From the cell containing the given text, extract its center point as (x, y) coordinate. 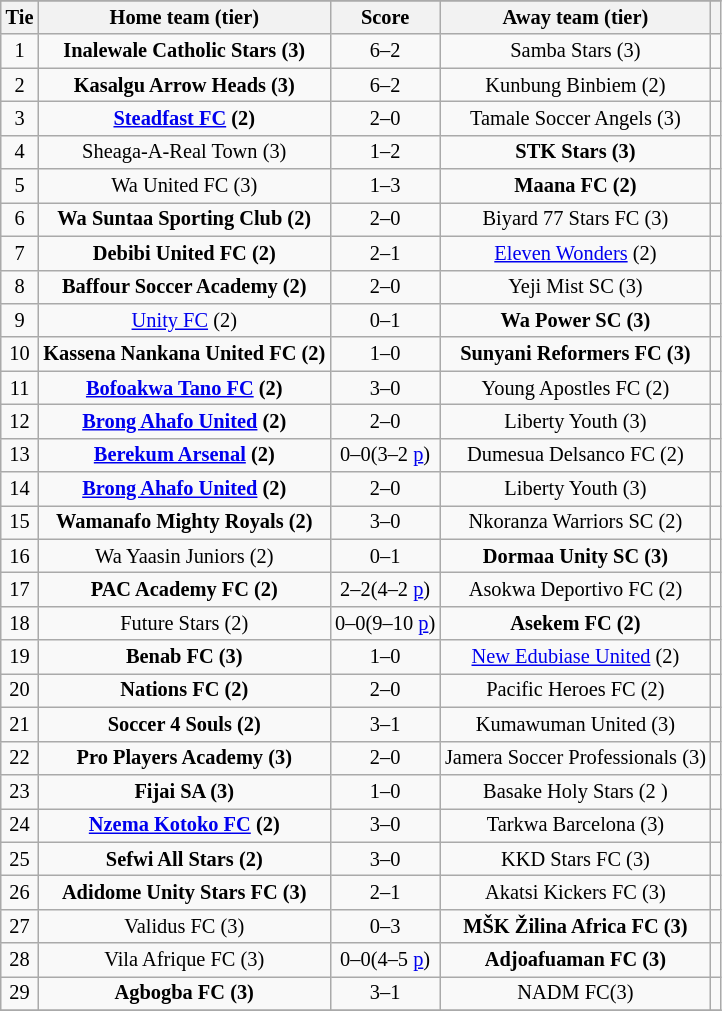
Wamanafo Mighty Royals (2) (184, 522)
29 (20, 993)
17 (20, 589)
Eleven Wonders (2) (576, 253)
Wa Yaasin Juniors (2) (184, 556)
9 (20, 320)
Unity FC (2) (184, 320)
Tarkwa Barcelona (3) (576, 825)
Validus FC (3) (184, 926)
Home team (tier) (184, 17)
1 (20, 51)
Sefwi All Stars (2) (184, 859)
Young Apostles FC (2) (576, 388)
15 (20, 522)
Fijai SA (3) (184, 791)
Benab FC (3) (184, 657)
Inalewale Catholic Stars (3) (184, 51)
19 (20, 657)
24 (20, 825)
13 (20, 455)
11 (20, 388)
MŠK Žilina Africa FC (3) (576, 926)
28 (20, 960)
1–3 (385, 186)
18 (20, 623)
Maana FC (2) (576, 186)
Adidome Unity Stars FC (3) (184, 892)
5 (20, 186)
2–2(4–2 p) (385, 589)
Pacific Heroes FC (2) (576, 690)
Kumawuman United (3) (576, 724)
3 (20, 118)
0–0(3–2 p) (385, 455)
8 (20, 287)
Dumesua Delsanco FC (2) (576, 455)
Nzema Kotoko FC (2) (184, 825)
10 (20, 354)
NADM FC(3) (576, 993)
21 (20, 724)
20 (20, 690)
Tie (20, 17)
Debibi United FC (2) (184, 253)
KKD Stars FC (3) (576, 859)
Basake Holy Stars (2 ) (576, 791)
Wa United FC (3) (184, 186)
Adjoafuaman FC (3) (576, 960)
7 (20, 253)
Yeji Mist SC (3) (576, 287)
Asokwa Deportivo FC (2) (576, 589)
Sheaga-A-Real Town (3) (184, 152)
Vila Afrique FC (3) (184, 960)
PAC Academy FC (2) (184, 589)
Jamera Soccer Professionals (3) (576, 758)
Pro Players Academy (3) (184, 758)
Nations FC (2) (184, 690)
Score (385, 17)
22 (20, 758)
Baffour Soccer Academy (2) (184, 287)
Kasalgu Arrow Heads (3) (184, 85)
Kassena Nankana United FC (2) (184, 354)
Asekem FC (2) (576, 623)
Akatsi Kickers FC (3) (576, 892)
Bofoakwa Tano FC (2) (184, 388)
Wa Power SC (3) (576, 320)
STK Stars (3) (576, 152)
2 (20, 85)
16 (20, 556)
27 (20, 926)
6 (20, 219)
25 (20, 859)
4 (20, 152)
Berekum Arsenal (2) (184, 455)
Tamale Soccer Angels (3) (576, 118)
New Edubiase United (2) (576, 657)
23 (20, 791)
12 (20, 421)
0–0(4–5 p) (385, 960)
0–3 (385, 926)
Future Stars (2) (184, 623)
Sunyani Reformers FC (3) (576, 354)
Steadfast FC (2) (184, 118)
Wa Suntaa Sporting Club (2) (184, 219)
Soccer 4 Souls (2) (184, 724)
Away team (tier) (576, 17)
Dormaa Unity SC (3) (576, 556)
26 (20, 892)
Biyard 77 Stars FC (3) (576, 219)
14 (20, 489)
Samba Stars (3) (576, 51)
0–0(9–10 p) (385, 623)
Kunbung Binbiem (2) (576, 85)
Agbogba FC (3) (184, 993)
1–2 (385, 152)
Nkoranza Warriors SC (2) (576, 522)
